For the text-containing cell, return its midpoint in [x, y] coordinate format. 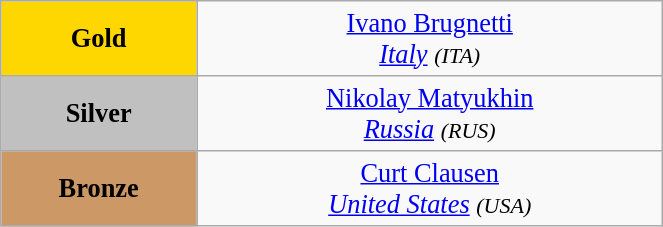
Ivano BrugnettiItaly (ITA) [430, 38]
Bronze [99, 188]
Gold [99, 38]
Curt ClausenUnited States (USA) [430, 188]
Silver [99, 112]
Nikolay MatyukhinRussia (RUS) [430, 112]
